Output the (X, Y) coordinate of the center of the cell containing the given text.  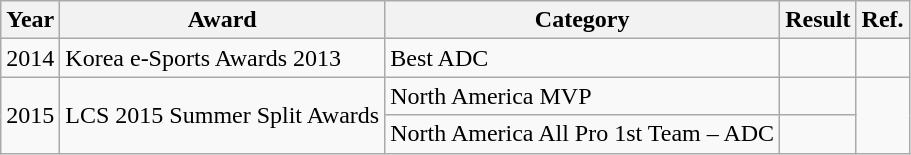
Best ADC (582, 58)
North America MVP (582, 96)
Korea e-Sports Awards 2013 (222, 58)
2015 (30, 115)
LCS 2015 Summer Split Awards (222, 115)
Award (222, 20)
North America All Pro 1st Team – ADC (582, 134)
Year (30, 20)
Ref. (882, 20)
Result (818, 20)
Category (582, 20)
2014 (30, 58)
